Return the [x, y] coordinate for the center point of the cell that contains the specified text.  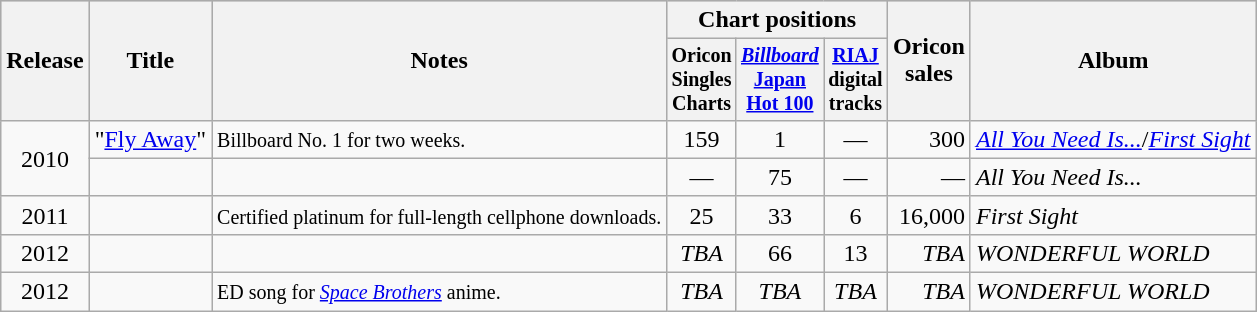
Chart positions [778, 20]
Title [150, 61]
75 [780, 177]
Release [45, 61]
1 [780, 139]
Oriconsales [928, 61]
Certified platinum for full-length cellphone downloads. [440, 215]
300 [928, 139]
159 [702, 139]
First Sight [1113, 215]
66 [780, 253]
RIAJ digital tracks [856, 80]
Album [1113, 61]
6 [856, 215]
Oricon Singles Charts [702, 80]
ED song for Space Brothers anime. [440, 292]
2010 [45, 158]
All You Need Is... [1113, 177]
13 [856, 253]
33 [780, 215]
16,000 [928, 215]
All You Need Is.../First Sight [1113, 139]
Billboard No. 1 for two weeks. [440, 139]
Billboard Japan Hot 100 [780, 80]
"Fly Away" [150, 139]
2011 [45, 215]
25 [702, 215]
Notes [440, 61]
